Return (X, Y) of the center of cell containing provided text 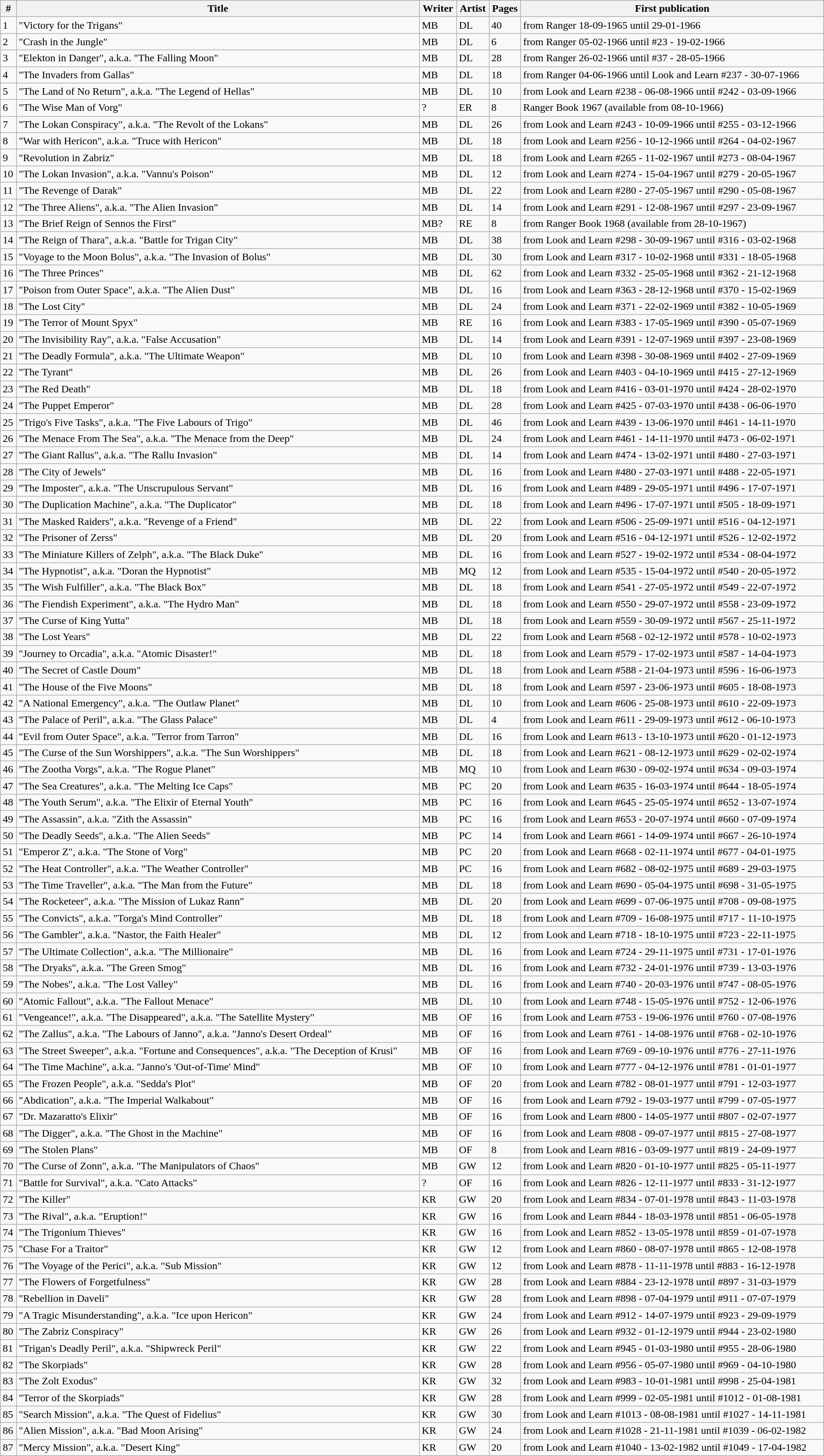
"The Secret of Castle Doum" (218, 670)
from Look and Learn #834 - 07-01-1978 until #843 - 11-03-1978 (672, 1199)
from Look and Learn #932 - 01-12-1979 until #944 - 23-02-1980 (672, 1332)
from Look and Learn #611 - 29-09-1973 until #612 - 06-10-1973 (672, 720)
"The Dryaks", a.k.a. "The Green Smog" (218, 968)
29 (9, 488)
82 (9, 1365)
27 (9, 455)
71 (9, 1183)
from Ranger 04-06-1966 until Look and Learn #237 - 30-07-1966 (672, 75)
from Look and Learn #506 - 25-09-1971 until #516 - 04-12-1971 (672, 521)
2 (9, 42)
"The Hypnotist", a.k.a. "Doran the Hypnotist" (218, 571)
"The Terror of Mount Spyx" (218, 323)
"Terror of the Skorpiads" (218, 1398)
"The Digger", a.k.a. "The Ghost in the Machine" (218, 1133)
"The Street Sweeper", a.k.a. "Fortune and Consequences", a.k.a. "The Deception of Krusi" (218, 1051)
from Look and Learn #243 - 10-09-1966 until #255 - 03-12-1966 (672, 124)
"The Three Aliens", a.k.a. "The Alien Invasion" (218, 207)
from Look and Learn #884 - 23-12-1978 until #897 - 31-03-1979 (672, 1282)
"The Brief Reign of Sennos the First" (218, 224)
"The Curse of the Sun Worshippers", a.k.a. "The Sun Worshippers" (218, 753)
# (9, 9)
from Ranger Book 1968 (available from 28-10-1967) (672, 224)
"The Zallus", a.k.a. "The Labours of Janno", a.k.a. "Janno's Desert Ordeal" (218, 1034)
Writer (438, 9)
First publication (672, 9)
"War with Hericon", a.k.a. "Truce with Hericon" (218, 141)
"The Palace of Peril", a.k.a. "The Glass Palace" (218, 720)
47 (9, 786)
from Look and Learn #489 - 29-05-1971 until #496 - 17-07-1971 (672, 488)
"The Masked Raiders", a.k.a. "Revenge of a Friend" (218, 521)
from Look and Learn #527 - 19-02-1972 until #534 - 08-04-1972 (672, 554)
"Dr. Mazaratto's Elixir" (218, 1117)
from Look and Learn #844 - 18-03-1978 until #851 - 06-05-1978 (672, 1216)
"The Time Traveller", a.k.a. "The Man from the Future" (218, 885)
33 (9, 554)
from Look and Learn #740 - 20-03-1976 until #747 - 08-05-1976 (672, 984)
87 (9, 1447)
from Look and Learn #816 - 03-09-1977 until #819 - 24-09-1977 (672, 1150)
"The City of Jewels" (218, 471)
37 (9, 620)
84 (9, 1398)
11 (9, 190)
"The Nobes", a.k.a. "The Lost Valley" (218, 984)
"The Deadly Seeds", a.k.a. "The Alien Seeds" (218, 836)
"The Assassin", a.k.a. "Zith the Assassin" (218, 819)
72 (9, 1199)
"The Time Machine", a.k.a. "Janno's 'Out-of-Time' Mind" (218, 1067)
from Look and Learn #461 - 14-11-1970 until #473 - 06-02-1971 (672, 438)
from Look and Learn #383 - 17-05-1969 until #390 - 05-07-1969 (672, 323)
76 (9, 1266)
from Look and Learn #474 - 13-02-1971 until #480 - 27-03-1971 (672, 455)
from Look and Learn #371 - 22-02-1969 until #382 - 10-05-1969 (672, 306)
from Look and Learn #391 - 12-07-1969 until #397 - 23-08-1969 (672, 339)
from Look and Learn #439 - 13-06-1970 until #461 - 14-11-1970 (672, 422)
from Look and Learn #792 - 19-03-1977 until #799 - 07-05-1977 (672, 1100)
from Look and Learn #613 - 13-10-1973 until #620 - 01-12-1973 (672, 736)
from Look and Learn #898 - 07-04-1979 until #911 - 07-07-1979 (672, 1299)
"The Heat Controller", a.k.a. "The Weather Controller" (218, 869)
from Look and Learn #808 - 09-07-1977 until #815 - 27-08-1977 (672, 1133)
from Look and Learn #690 - 05-04-1975 until #698 - 31-05-1975 (672, 885)
from Look and Learn #999 - 02-05-1981 until #1012 - 01-08-1981 (672, 1398)
9 (9, 157)
from Look and Learn #800 - 14-05-1977 until #807 - 02-07-1977 (672, 1117)
23 (9, 389)
"The Invaders from Gallas" (218, 75)
"The Menace From The Sea", a.k.a. "The Menace from the Deep" (218, 438)
from Look and Learn #274 - 15-04-1967 until #279 - 20-05-1967 (672, 174)
64 (9, 1067)
MB? (438, 224)
"The Gambler", a.k.a. "Nastor, the Faith Healer" (218, 935)
from Ranger 18-09-1965 until 29-01-1966 (672, 25)
from Look and Learn #748 - 15-05-1976 until #752 - 12-06-1976 (672, 1001)
from Look and Learn #645 - 25-05-1974 until #652 - 13-07-1974 (672, 803)
from Look and Learn #541 - 27-05-1972 until #549 - 22-07-1972 (672, 587)
"The Ultimate Collection", a.k.a. "The Millionaire" (218, 951)
"The Land of No Return", a.k.a. "The Legend of Hellas" (218, 91)
"The Puppet Emperor" (218, 405)
from Look and Learn #425 - 07-03-1970 until #438 - 06-06-1970 (672, 405)
from Look and Learn #945 - 01-03-1980 until #955 - 28-06-1980 (672, 1348)
"Victory for the Trigans" (218, 25)
from Look and Learn #682 - 08-02-1975 until #689 - 29-03-1975 (672, 869)
from Look and Learn #265 - 11-02-1967 until #273 - 08-04-1967 (672, 157)
from Look and Learn #699 - 07-06-1975 until #708 - 09-08-1975 (672, 902)
66 (9, 1100)
45 (9, 753)
3 (9, 58)
36 (9, 604)
73 (9, 1216)
17 (9, 290)
from Look and Learn #480 - 27-03-1971 until #488 - 22-05-1971 (672, 471)
"Abdication", a.k.a. "The Imperial Walkabout" (218, 1100)
"The Three Princes" (218, 273)
"Chase For a Traitor" (218, 1249)
from Look and Learn #761 - 14-08-1976 until #768 - 02-10-1976 (672, 1034)
from Look and Learn #769 - 09-10-1976 until #776 - 27-11-1976 (672, 1051)
"The Lokan Invasion", a.k.a. "Vannu's Poison" (218, 174)
39 (9, 653)
43 (9, 720)
"Emperor Z", a.k.a. "The Stone of Vorg" (218, 852)
"The Curse of King Yutta" (218, 620)
from Look and Learn #559 - 30-09-1972 until #567 - 25-11-1972 (672, 620)
"The Sea Creatures", a.k.a. "The Melting Ice Caps" (218, 786)
from Look and Learn #403 - 04-10-1969 until #415 - 27-12-1969 (672, 372)
"A National Emergency", a.k.a. "The Outlaw Planet" (218, 703)
1 (9, 25)
from Look and Learn #630 - 09-02-1974 until #634 - 09-03-1974 (672, 769)
"The Tyrant" (218, 372)
70 (9, 1166)
25 (9, 422)
"The Voyage of the Perici", a.k.a. "Sub Mission" (218, 1266)
13 (9, 224)
from Look and Learn #1040 - 13-02-1982 until #1049 - 17-04-1982 (672, 1447)
Pages (505, 9)
"Battle for Survival", a.k.a. "Cato Attacks" (218, 1183)
21 (9, 356)
"Revolution in Zabriz" (218, 157)
"The Curse of Zonn", a.k.a. "The Manipulators of Chaos" (218, 1166)
54 (9, 902)
from Look and Learn #635 - 16-03-1974 until #644 - 18-05-1974 (672, 786)
5 (9, 91)
42 (9, 703)
85 (9, 1414)
68 (9, 1133)
from Look and Learn #416 - 03-01-1970 until #424 - 28-02-1970 (672, 389)
"The Prisoner of Zerss" (218, 538)
from Look and Learn #317 - 10-02-1968 until #331 - 18-05-1968 (672, 257)
"Atomic Fallout", a.k.a. "The Fallout Menace" (218, 1001)
"The Duplication Machine", a.k.a. "The Duplicator" (218, 505)
from Look and Learn #753 - 19-06-1976 until #760 - 07-08-1976 (672, 1018)
Ranger Book 1967 (available from 08-10-1966) (672, 108)
"The Wish Fulfiller", a.k.a. "The Black Box" (218, 587)
from Look and Learn #826 - 12-11-1977 until #833 - 31-12-1977 (672, 1183)
55 (9, 918)
49 (9, 819)
from Look and Learn #550 - 29-07-1972 until #558 - 23-09-1972 (672, 604)
"The Lokan Conspiracy", a.k.a. "The Revolt of the Lokans" (218, 124)
59 (9, 984)
61 (9, 1018)
69 (9, 1150)
Title (218, 9)
56 (9, 935)
from Look and Learn #709 - 16-08-1975 until #717 - 11-10-1975 (672, 918)
from Look and Learn #732 - 24-01-1976 until #739 - 13-03-1976 (672, 968)
from Look and Learn #912 - 14-07-1979 until #923 - 29-09-1979 (672, 1315)
from Look and Learn #579 - 17-02-1973 until #587 - 14-04-1973 (672, 653)
31 (9, 521)
57 (9, 951)
from Look and Learn #238 - 06-08-1966 until #242 - 03-09-1966 (672, 91)
79 (9, 1315)
50 (9, 836)
from Look and Learn #621 - 08-12-1973 until #629 - 02-02-1974 (672, 753)
"The Wise Man of Vorg" (218, 108)
77 (9, 1282)
from Look and Learn #298 - 30-09-1967 until #316 - 03-02-1968 (672, 240)
75 (9, 1249)
81 (9, 1348)
from Look and Learn #653 - 20-07-1974 until #660 - 07-09-1974 (672, 819)
from Look and Learn #588 - 21-04-1973 until #596 - 16-06-1973 (672, 670)
"Voyage to the Moon Bolus", a.k.a. "The Invasion of Bolus" (218, 257)
"The Convicts", a.k.a. "Torga's Mind Controller" (218, 918)
from Look and Learn #820 - 01-10-1977 until #825 - 05-11-1977 (672, 1166)
ER (473, 108)
from Look and Learn #568 - 02-12-1972 until #578 - 10-02-1973 (672, 637)
"The Rocketeer", a.k.a. "The Mission of Lukaz Rann" (218, 902)
from Look and Learn #597 - 23-06-1973 until #605 - 18-08-1973 (672, 687)
15 (9, 257)
"Elekton in Danger", a.k.a. "The Falling Moon" (218, 58)
80 (9, 1332)
"The Zolt Exodus" (218, 1381)
"The Skorpiads" (218, 1365)
from Look and Learn #516 - 04-12-1971 until #526 - 12-02-1972 (672, 538)
from Look and Learn #852 - 13-05-1978 until #859 - 01-07-1978 (672, 1232)
"The Miniature Killers of Zelph", a.k.a. "The Black Duke" (218, 554)
51 (9, 852)
"The Lost City" (218, 306)
from Look and Learn #661 - 14-09-1974 until #667 - 26-10-1974 (672, 836)
34 (9, 571)
58 (9, 968)
19 (9, 323)
"The Giant Rallus", a.k.a. "The Rallu Invasion" (218, 455)
from Look and Learn #606 - 25-08-1973 until #610 - 22-09-1973 (672, 703)
"The Reign of Thara", a.k.a. "Battle for Trigan City" (218, 240)
from Look and Learn #668 - 02-11-1974 until #677 - 04-01-1975 (672, 852)
"The Flowers of Forgetfulness" (218, 1282)
86 (9, 1431)
"Mercy Mission", a.k.a. "Desert King" (218, 1447)
"The Rival", a.k.a. "Eruption!" (218, 1216)
from Look and Learn #956 - 05-07-1980 until #969 - 04-10-1980 (672, 1365)
78 (9, 1299)
"Poison from Outer Space", a.k.a. "The Alien Dust" (218, 290)
"The Trigonium Thieves" (218, 1232)
"The Imposter", a.k.a. "The Unscrupulous Servant" (218, 488)
"A Tragic Misunderstanding", a.k.a. "Ice upon Hericon" (218, 1315)
"Rebellion in Daveli" (218, 1299)
52 (9, 869)
from Look and Learn #332 - 25-05-1968 until #362 - 21-12-1968 (672, 273)
from Look and Learn #878 - 11-11-1978 until #883 - 16-12-1978 (672, 1266)
from Look and Learn #280 - 27-05-1967 until #290 - 05-08-1967 (672, 190)
"The Invisibility Ray", a.k.a. "False Accusation" (218, 339)
"Journey to Orcadia", a.k.a. "Atomic Disaster!" (218, 653)
"The House of the Five Moons" (218, 687)
63 (9, 1051)
67 (9, 1117)
"The Fiendish Experiment", a.k.a. "The Hydro Man" (218, 604)
from Look and Learn #256 - 10-12-1966 until #264 - 04-02-1967 (672, 141)
from Ranger 05-02-1966 until #23 - 19-02-1966 (672, 42)
48 (9, 803)
from Look and Learn #535 - 15-04-1972 until #540 - 20-05-1972 (672, 571)
"The Killer" (218, 1199)
"Trigan's Deadly Peril", a.k.a. "Shipwreck Peril" (218, 1348)
from Look and Learn #777 - 04-12-1976 until #781 - 01-01-1977 (672, 1067)
"Vengeance!", a.k.a. "The Disappeared", a.k.a. "The Satellite Mystery" (218, 1018)
41 (9, 687)
Artist (473, 9)
65 (9, 1084)
44 (9, 736)
"Evil from Outer Space", a.k.a. "Terror from Tarron" (218, 736)
"The Zabriz Conspiracy" (218, 1332)
from Look and Learn #782 - 08-01-1977 until #791 - 12-03-1977 (672, 1084)
from Look and Learn #398 - 30-08-1969 until #402 - 27-09-1969 (672, 356)
"The Stolen Plans" (218, 1150)
"The Frozen People", a.k.a. "Sedda's Plot" (218, 1084)
"Search Mission", a.k.a. "The Quest of Fidelius" (218, 1414)
from Look and Learn #1013 - 08-08-1981 until #1027 - 14-11-1981 (672, 1414)
from Look and Learn #718 - 18-10-1975 until #723 - 22-11-1975 (672, 935)
from Look and Learn #724 - 29-11-1975 until #731 - 17-01-1976 (672, 951)
from Look and Learn #496 - 17-07-1971 until #505 - 18-09-1971 (672, 505)
60 (9, 1001)
7 (9, 124)
"The Zootha Vorgs", a.k.a. "The Rogue Planet" (218, 769)
from Look and Learn #363 - 28-12-1968 until #370 - 15-02-1969 (672, 290)
"The Red Death" (218, 389)
"Alien Mission", a.k.a. "Bad Moon Arising" (218, 1431)
"The Revenge of Darak" (218, 190)
from Look and Learn #860 - 08-07-1978 until #865 - 12-08-1978 (672, 1249)
"The Deadly Formula", a.k.a. "The Ultimate Weapon" (218, 356)
from Look and Learn #1028 - 21-11-1981 until #1039 - 06-02-1982 (672, 1431)
"Crash in the Jungle" (218, 42)
"The Youth Serum", a.k.a. "The Elixir of Eternal Youth" (218, 803)
"Trigo's Five Tasks", a.k.a. "The Five Labours of Trigo" (218, 422)
53 (9, 885)
from Look and Learn #291 - 12-08-1967 until #297 - 23-09-1967 (672, 207)
"The Lost Years" (218, 637)
74 (9, 1232)
83 (9, 1381)
from Ranger 26-02-1966 until #37 - 28-05-1966 (672, 58)
35 (9, 587)
from Look and Learn #983 - 10-01-1981 until #998 - 25-04-1981 (672, 1381)
